Return the (X, Y) coordinate for the center point of the cell that contains the specified text.  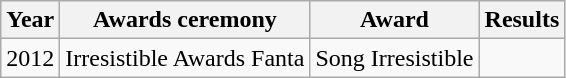
Year (30, 20)
Results (522, 20)
Awards ceremony (185, 20)
Irresistible Awards Fanta (185, 58)
2012 (30, 58)
Song Irresistible (394, 58)
Award (394, 20)
